Return the (x, y) coordinate for the center point of the cell that contains the specified text.  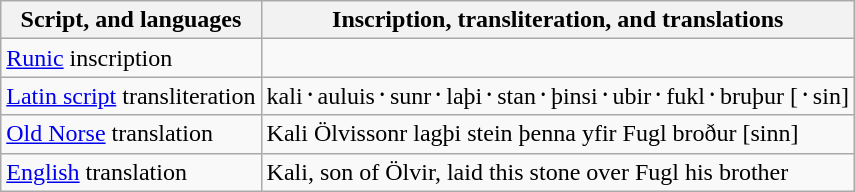
Old Norse translation (131, 134)
Runic inscription (131, 58)
Kali Ölvissonr lagþi stein þenna yfir Fugl broður [sinn] (558, 134)
Latin script transliteration (131, 96)
Inscription, transliteration, and translations (558, 20)
kali᛫auluis᛫sunr᛫laþi᛫stan᛫þinsi᛫ubir᛫fukl᛫bruþur [᛫sin] (558, 96)
English translation (131, 172)
Script, and languages (131, 20)
Kali, son of Ölvir, laid this stone over Fugl his brother (558, 172)
